From the cell containing the given text, extract its center point as [X, Y] coordinate. 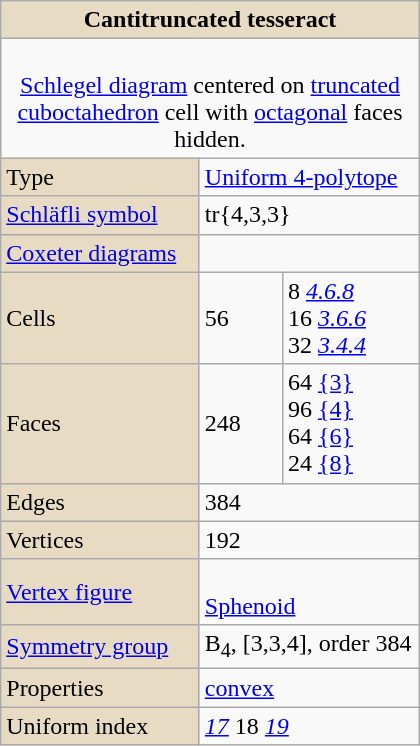
Symmetry group [100, 646]
Uniform index [100, 726]
B4, [3,3,4], order 384 [309, 646]
convex [309, 688]
Edges [100, 502]
Cantitruncated tesseract [210, 20]
248 [240, 424]
56 [240, 318]
192 [309, 540]
8 4.6.8 16 3.6.6 32 3.4.4 [350, 318]
Coxeter diagrams [100, 253]
Type [100, 177]
Vertices [100, 540]
Faces [100, 424]
Uniform 4-polytope [309, 177]
Cells [100, 318]
Sphenoid [309, 592]
Vertex figure [100, 592]
tr{4,3,3} [309, 215]
Schläfli symbol [100, 215]
64 {3}96 {4}64 {6}24 {8} [350, 424]
Schlegel diagram centered on truncated cuboctahedron cell with octagonal faces hidden. [210, 98]
Properties [100, 688]
384 [309, 502]
17 18 19 [309, 726]
